Return the (X, Y) coordinate for the center point of the cell that contains the specified text.  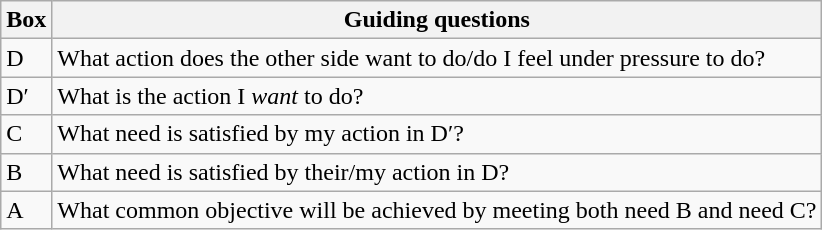
B (26, 172)
What action does the other side want to do/do I feel under pressure to do? (437, 58)
What need is satisfied by my action in D′? (437, 134)
D (26, 58)
What need is satisfied by their/my action in D? (437, 172)
Guiding questions (437, 20)
What is the action I want to do? (437, 96)
Box (26, 20)
What common objective will be achieved by meeting both need B and need C? (437, 210)
A (26, 210)
D′ (26, 96)
C (26, 134)
